Search for the cell housing the specified text and yield its [X, Y] center coordinate. 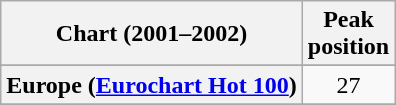
27 [348, 85]
Peakposition [348, 34]
Chart (2001–2002) [152, 34]
Europe (Eurochart Hot 100) [152, 85]
